Detect which cell encompasses the target text, then output its (X, Y) center coordinate. 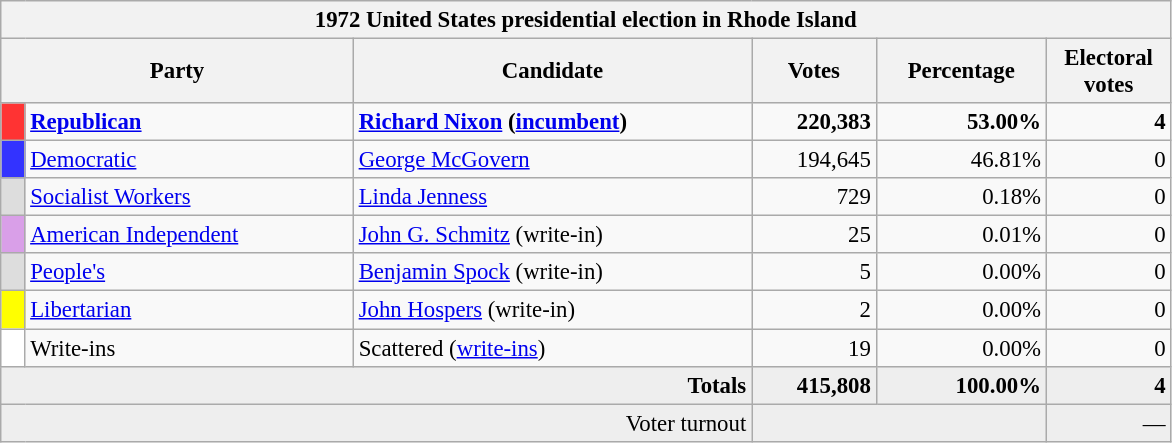
George McGovern (552, 160)
Socialist Workers (189, 197)
5 (814, 273)
— (1108, 423)
Write-ins (189, 348)
Republican (189, 122)
53.00% (961, 122)
Voter turnout (376, 423)
1972 United States presidential election in Rhode Island (586, 20)
American Independent (189, 235)
2 (814, 310)
0.18% (961, 197)
People's (189, 273)
46.81% (961, 160)
Votes (814, 72)
19 (814, 348)
194,645 (814, 160)
Linda Jenness (552, 197)
0.01% (961, 235)
Percentage (961, 72)
Totals (376, 385)
415,808 (814, 385)
25 (814, 235)
Electoral votes (1108, 72)
John Hospers (write-in) (552, 310)
100.00% (961, 385)
Benjamin Spock (write-in) (552, 273)
729 (814, 197)
John G. Schmitz (write-in) (552, 235)
Candidate (552, 72)
Scattered (write-ins) (552, 348)
Party (178, 72)
Libertarian (189, 310)
220,383 (814, 122)
Democratic (189, 160)
Richard Nixon (incumbent) (552, 122)
